Detect which cell encompasses the target text, then output its [x, y] center coordinate. 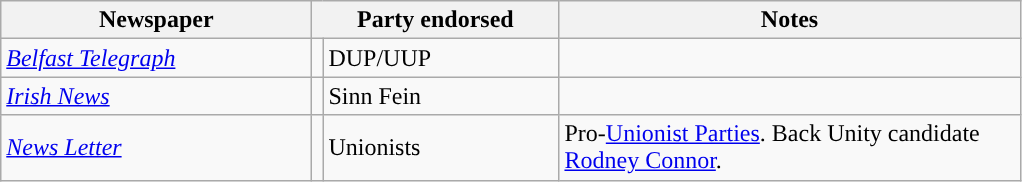
Party endorsed [436, 20]
DUP/UUP [441, 58]
Notes [790, 20]
Sinn Fein [441, 96]
Belfast Telegraph [156, 58]
Unionists [441, 148]
News Letter [156, 148]
Newspaper [156, 20]
Pro-Unionist Parties. Back Unity candidate Rodney Connor. [790, 148]
Irish News [156, 96]
